Provide the (X, Y) coordinate of the cell's center where the given text is located.  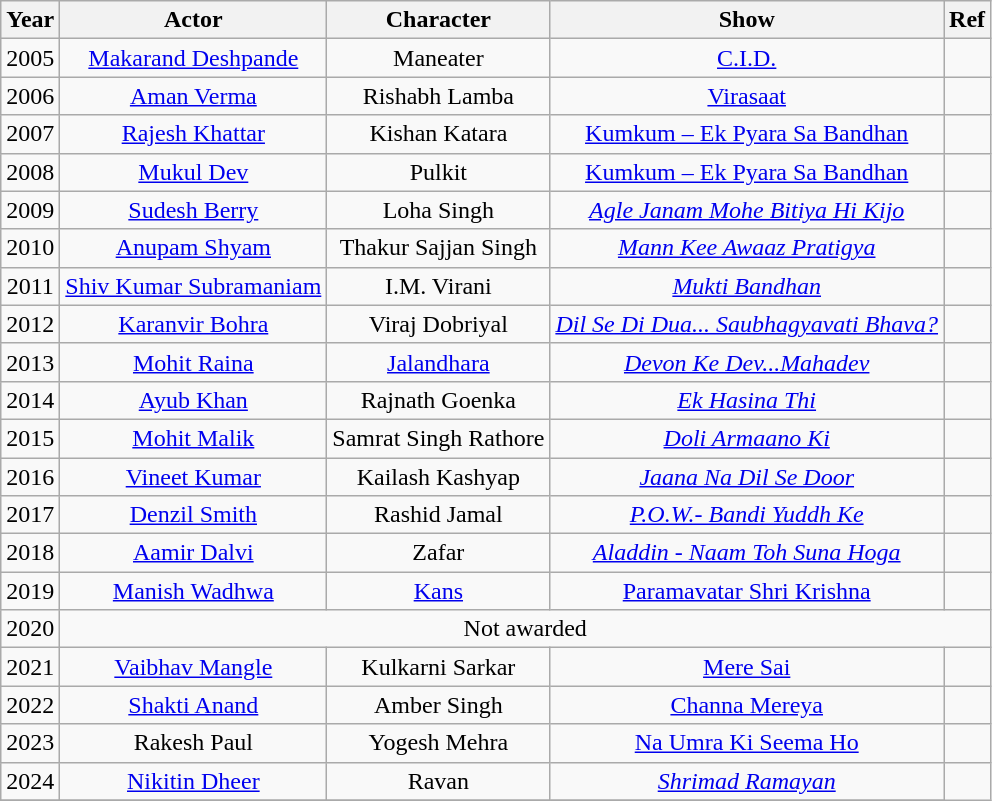
P.O.W.- Bandi Yuddh Ke (747, 515)
Ek Hasina Thi (747, 400)
Makarand Deshpande (194, 58)
2007 (30, 134)
Pulkit (438, 172)
Shakti Anand (194, 705)
Year (30, 20)
2005 (30, 58)
Mere Sai (747, 667)
Zafar (438, 553)
2024 (30, 781)
Mukul Dev (194, 172)
2009 (30, 210)
Mohit Malik (194, 438)
Kishan Katara (438, 134)
2016 (30, 477)
Loha Singh (438, 210)
2013 (30, 362)
Aamir Dalvi (194, 553)
2014 (30, 400)
Mukti Bandhan (747, 286)
2008 (30, 172)
2021 (30, 667)
Na Umra Ki Seema Ho (747, 743)
2023 (30, 743)
2010 (30, 248)
2011 (30, 286)
Ref (968, 20)
Rajesh Khattar (194, 134)
2019 (30, 591)
Thakur Sajjan Singh (438, 248)
Denzil Smith (194, 515)
Amber Singh (438, 705)
Sudesh Berry (194, 210)
2018 (30, 553)
Vineet Kumar (194, 477)
I.M. Virani (438, 286)
Mann Kee Awaaz Pratigya (747, 248)
Dil Se Di Dua... Saubhagyavati Bhava? (747, 324)
Shrimad Ramayan (747, 781)
Mohit Raina (194, 362)
Viraj Dobriyal (438, 324)
Jaana Na Dil Se Door (747, 477)
Agle Janam Mohe Bitiya Hi Kijo (747, 210)
Yogesh Mehra (438, 743)
Channa Mereya (747, 705)
2022 (30, 705)
2020 (30, 629)
Vaibhav Mangle (194, 667)
Character (438, 20)
Karanvir Bohra (194, 324)
Ravan (438, 781)
2012 (30, 324)
2017 (30, 515)
Virasaat (747, 96)
Anupam Shyam (194, 248)
Aman Verma (194, 96)
Paramavatar Shri Krishna (747, 591)
Show (747, 20)
Kans (438, 591)
Devon Ke Dev...Mahadev (747, 362)
Rishabh Lamba (438, 96)
Nikitin Dheer (194, 781)
Kailash Kashyap (438, 477)
Maneater (438, 58)
Aladdin - Naam Toh Suna Hoga (747, 553)
Shiv Kumar Subramaniam (194, 286)
2006 (30, 96)
Doli Armaano Ki (747, 438)
Actor (194, 20)
Rakesh Paul (194, 743)
Ayub Khan (194, 400)
Manish Wadhwa (194, 591)
Samrat Singh Rathore (438, 438)
Rajnath Goenka (438, 400)
C.I.D. (747, 58)
Rashid Jamal (438, 515)
Kulkarni Sarkar (438, 667)
Not awarded (526, 629)
Jalandhara (438, 362)
2015 (30, 438)
